From the cell containing the given text, extract its center point as [x, y] coordinate. 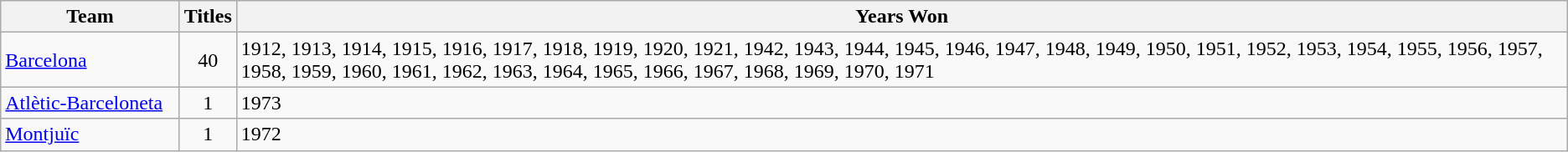
Titles [208, 17]
Montjuïc [90, 134]
40 [208, 60]
1972 [901, 134]
Team [90, 17]
Atlètic-Barceloneta [90, 103]
Years Won [901, 17]
1973 [901, 103]
Barcelona [90, 60]
